Search for the cell housing the specified text and yield its (X, Y) center coordinate. 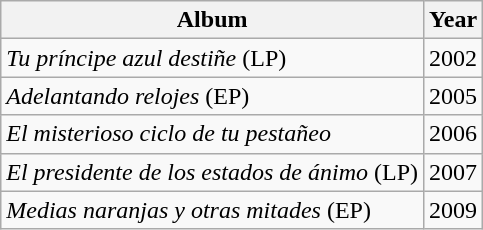
Medias naranjas y otras mitades (EP) (212, 210)
Album (212, 20)
2007 (454, 172)
2006 (454, 134)
2002 (454, 58)
El misterioso ciclo de tu pestañeo (212, 134)
Tu príncipe azul destiñe (LP) (212, 58)
2005 (454, 96)
Adelantando relojes (EP) (212, 96)
El presidente de los estados de ánimo (LP) (212, 172)
Year (454, 20)
2009 (454, 210)
